Find where the given text appears and provide that cell's center as (X, Y) coordinate. 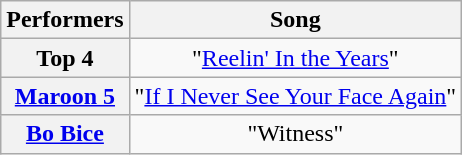
Top 4 (65, 58)
"If I Never See Your Face Again" (296, 96)
"Reelin' In the Years" (296, 58)
Maroon 5 (65, 96)
"Witness" (296, 134)
Performers (65, 20)
Song (296, 20)
Bo Bice (65, 134)
